Return the [X, Y] coordinate for the center point of the cell that contains the specified text.  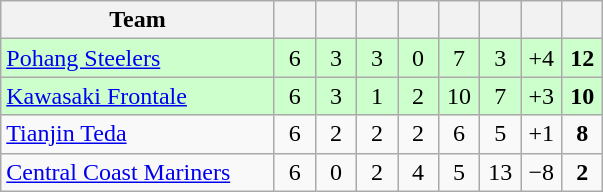
12 [582, 58]
13 [500, 172]
Tianjin Teda [138, 134]
+1 [542, 134]
4 [418, 172]
Kawasaki Frontale [138, 96]
Team [138, 20]
Pohang Steelers [138, 58]
+4 [542, 58]
1 [376, 96]
Central Coast Mariners [138, 172]
+3 [542, 96]
−8 [542, 172]
8 [582, 134]
